Scan for the cell matching the given text and deliver its (X, Y) coordinate at center. 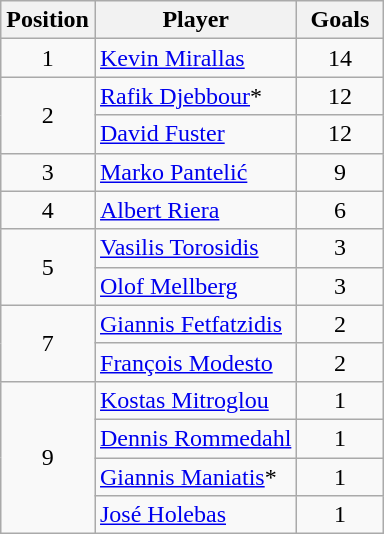
7 (48, 343)
Albert Riera (195, 210)
Player (195, 20)
Giannis Fetfatzidis (195, 324)
Kevin Mirallas (195, 58)
Giannis Maniatis* (195, 477)
José Holebas (195, 515)
14 (340, 58)
Goals (340, 20)
Marko Pantelić (195, 172)
6 (340, 210)
Vasilis Torosidis (195, 248)
Kostas Mitroglou (195, 400)
4 (48, 210)
Olof Mellberg (195, 286)
5 (48, 267)
François Modesto (195, 362)
Position (48, 20)
Rafik Djebbour* (195, 96)
David Fuster (195, 134)
Dennis Rommedahl (195, 438)
